From the cell containing the given text, extract its center point as (x, y) coordinate. 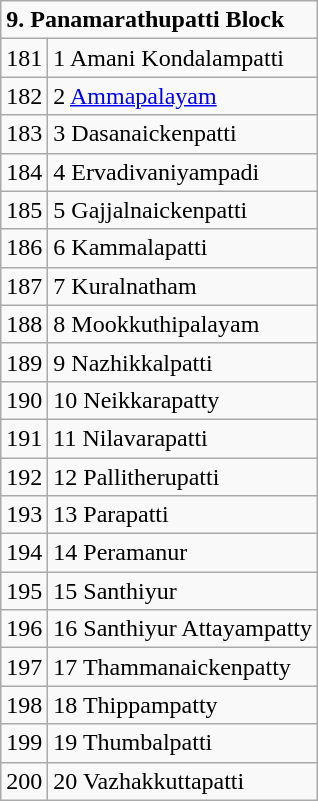
185 (24, 210)
4 Ervadivaniyampadi (183, 172)
1 Amani Kondalampatti (183, 58)
5 Gajjalnaickenpatti (183, 210)
190 (24, 400)
186 (24, 248)
10 Neikkarapatty (183, 400)
200 (24, 781)
192 (24, 477)
14 Peramanur (183, 553)
195 (24, 591)
184 (24, 172)
2 Ammapalayam (183, 96)
181 (24, 58)
187 (24, 286)
15 Santhiyur (183, 591)
198 (24, 705)
9. Panamarathupatti Block (160, 20)
183 (24, 134)
3 Dasanaickenpatti (183, 134)
19 Thumbalpatti (183, 743)
199 (24, 743)
191 (24, 438)
189 (24, 362)
18 Thippampatty (183, 705)
193 (24, 515)
12 Pallitherupatti (183, 477)
194 (24, 553)
7 Kuralnatham (183, 286)
13 Parapatti (183, 515)
182 (24, 96)
196 (24, 629)
20 Vazhakkuttapatti (183, 781)
188 (24, 324)
16 Santhiyur Attayampatty (183, 629)
8 Mookkuthipalayam (183, 324)
6 Kammalapatti (183, 248)
9 Nazhikkalpatti (183, 362)
197 (24, 667)
11 Nilavarapatti (183, 438)
17 Thammanaickenpatty (183, 667)
